Capture the cell that displays the provided text and extract its (x, y) central coordinate. 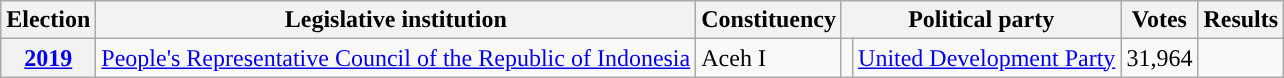
Votes (1160, 20)
31,964 (1160, 58)
United Development Party (987, 58)
Political party (980, 20)
Legislative institution (396, 20)
Election (48, 20)
Results (1241, 20)
Constituency (769, 20)
2019 (48, 58)
Aceh I (769, 58)
People's Representative Council of the Republic of Indonesia (396, 58)
